Detect which cell encompasses the target text, then output its (x, y) center coordinate. 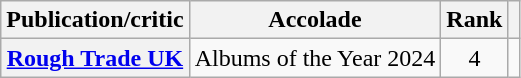
Publication/critic (95, 20)
Rough Trade UK (95, 58)
Rank (474, 20)
4 (474, 58)
Albums of the Year 2024 (315, 58)
Accolade (315, 20)
